Find where the given text appears and provide that cell's center as (x, y) coordinate. 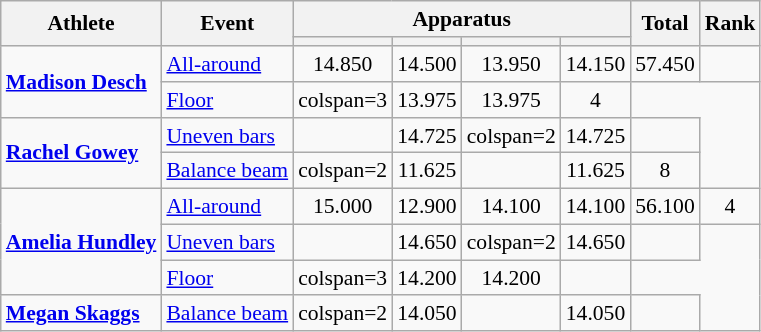
Total (664, 24)
56.100 (664, 207)
15.000 (342, 207)
Amelia Hundley (82, 242)
57.450 (664, 64)
12.900 (426, 207)
Athlete (82, 24)
Apparatus (462, 19)
Megan Skaggs (82, 314)
14.850 (342, 64)
Madison Desch (82, 82)
Rachel Gowey (82, 154)
14.500 (426, 64)
Rank (730, 24)
14.150 (596, 64)
13.950 (512, 64)
8 (664, 171)
Event (227, 24)
